Pinpoint the cell where the given text exists, returning its [x, y] midpoint coordinate. 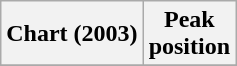
Chart (2003) [72, 34]
Peakposition [189, 34]
